Capture the cell that displays the provided text and extract its [X, Y] central coordinate. 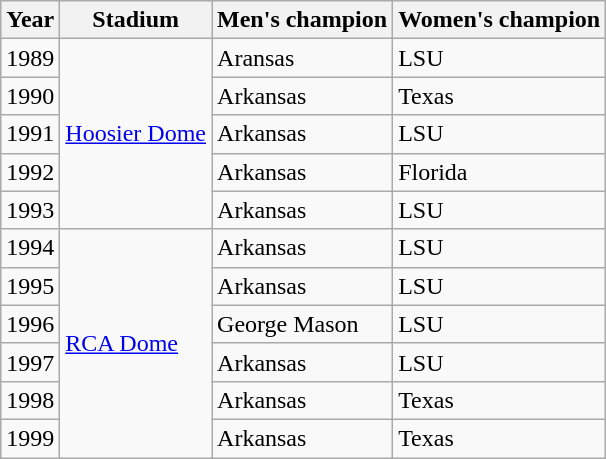
Florida [500, 172]
Year [30, 20]
Hoosier Dome [136, 134]
Stadium [136, 20]
1996 [30, 324]
George Mason [302, 324]
1990 [30, 96]
1992 [30, 172]
1997 [30, 362]
1999 [30, 438]
1998 [30, 400]
1995 [30, 286]
Women's champion [500, 20]
1989 [30, 58]
RCA Dome [136, 343]
1991 [30, 134]
Men's champion [302, 20]
1993 [30, 210]
1994 [30, 248]
Aransas [302, 58]
